Detect which cell encompasses the target text, then output its (x, y) center coordinate. 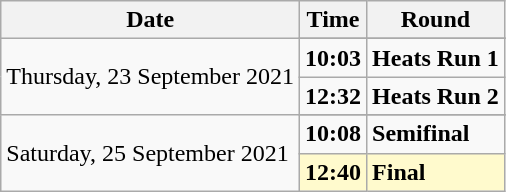
Time (334, 20)
12:32 (334, 96)
12:40 (334, 172)
Round (436, 20)
Heats Run 1 (436, 58)
Thursday, 23 September 2021 (150, 77)
Heats Run 2 (436, 96)
Date (150, 20)
10:03 (334, 58)
Semifinal (436, 134)
Final (436, 172)
Saturday, 25 September 2021 (150, 153)
10:08 (334, 134)
